Pinpoint the cell where the given text exists, returning its (x, y) midpoint coordinate. 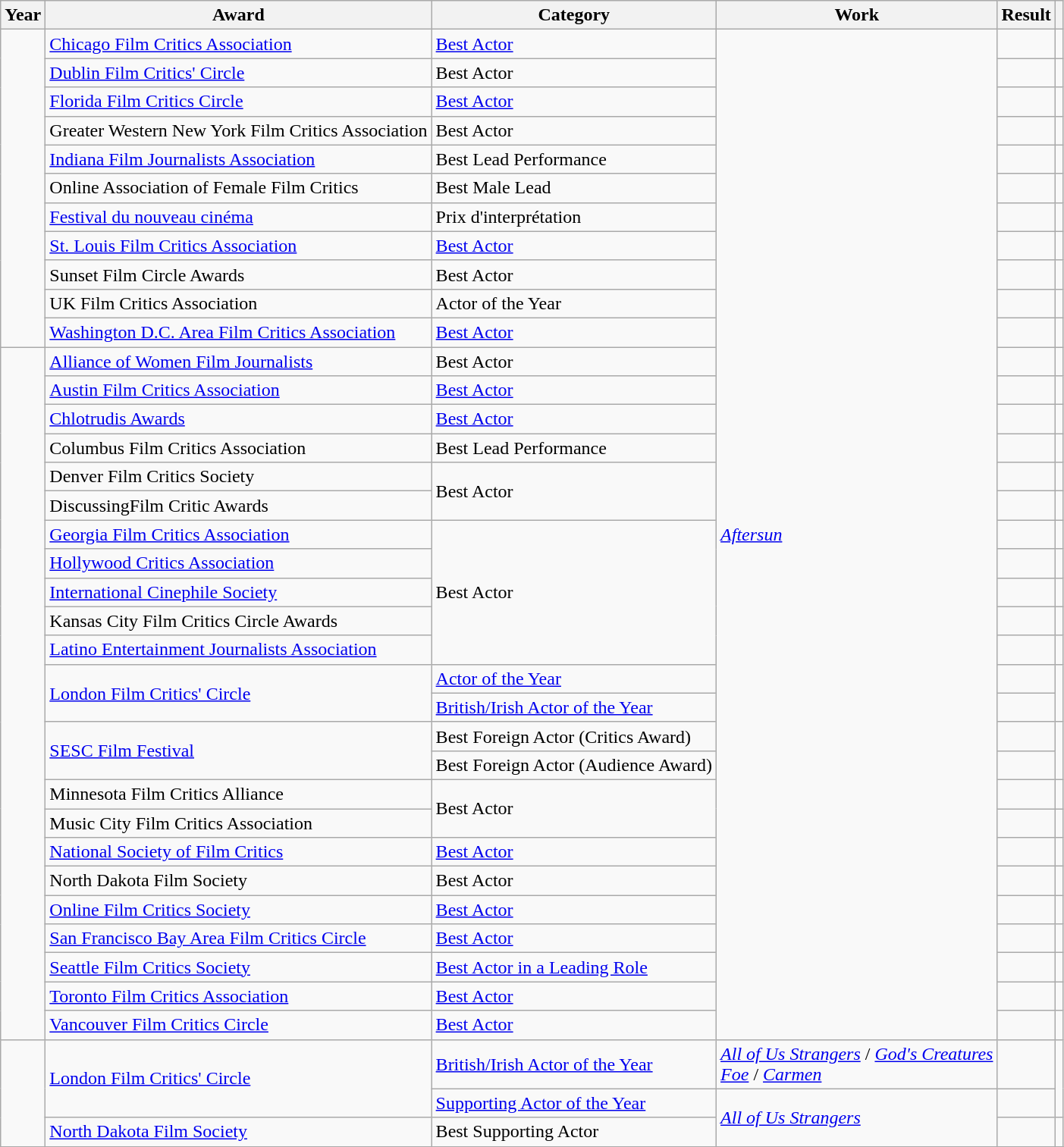
UK Film Critics Association (238, 303)
Austin Film Critics Association (238, 390)
Result (1026, 15)
Aftersun (857, 534)
Award (238, 15)
Washington D.C. Area Film Critics Association (238, 332)
Festival du nouveau cinéma (238, 217)
San Francisco Bay Area Film Critics Circle (238, 939)
Chlotrudis Awards (238, 419)
Year (23, 15)
Hollywood Critics Association (238, 563)
Category (573, 15)
Best Foreign Actor (Audience Award) (573, 765)
Latino Entertainment Journalists Association (238, 650)
Denver Film Critics Society (238, 477)
Greater Western New York Film Critics Association (238, 130)
Vancouver Film Critics Circle (238, 1025)
Dublin Film Critics' Circle (238, 73)
Work (857, 15)
DiscussingFilm Critic Awards (238, 506)
Toronto Film Critics Association (238, 996)
Online Film Critics Society (238, 910)
Georgia Film Critics Association (238, 534)
Florida Film Critics Circle (238, 102)
Minnesota Film Critics Alliance (238, 794)
SESC Film Festival (238, 751)
Seattle Film Critics Society (238, 967)
All of Us Strangers / God's Creatures Foe / Carmen (857, 1064)
Best Supporting Actor (573, 1132)
All of Us Strangers (857, 1117)
Indiana Film Journalists Association (238, 159)
Prix d'interprétation (573, 217)
Alliance of Women Film Journalists (238, 362)
Best Foreign Actor (Critics Award) (573, 736)
Best Male Lead (573, 188)
International Cinephile Society (238, 592)
Columbus Film Critics Association (238, 448)
Best Actor in a Leading Role (573, 967)
National Society of Film Critics (238, 852)
Online Association of Female Film Critics (238, 188)
Kansas City Film Critics Circle Awards (238, 621)
Music City Film Critics Association (238, 823)
Chicago Film Critics Association (238, 44)
Supporting Actor of the Year (573, 1103)
St. Louis Film Critics Association (238, 246)
Sunset Film Circle Awards (238, 274)
